Output the [X, Y] coordinate of the center of the cell containing the given text.  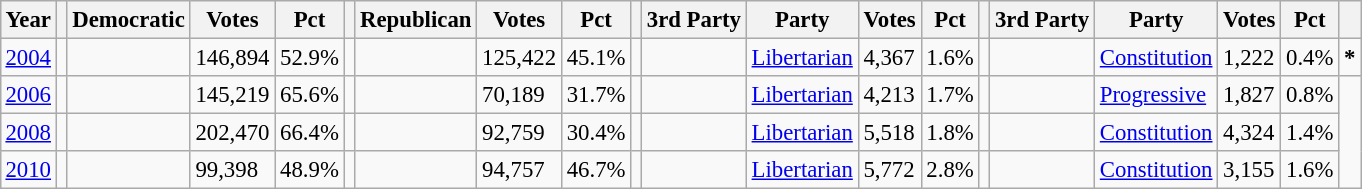
2004 [28, 57]
125,422 [520, 57]
4,324 [1250, 133]
52.9% [310, 57]
30.4% [596, 133]
99,398 [232, 170]
0.8% [1310, 95]
65.6% [310, 95]
1.7% [950, 95]
0.4% [1310, 57]
Republican [416, 20]
66.4% [310, 133]
2006 [28, 95]
2010 [28, 170]
1,222 [1250, 57]
5,772 [890, 170]
4,213 [890, 95]
1.4% [1310, 133]
48.9% [310, 170]
31.7% [596, 95]
Democratic [128, 20]
4,367 [890, 57]
3,155 [1250, 170]
92,759 [520, 133]
2.8% [950, 170]
202,470 [232, 133]
46.7% [596, 170]
Year [28, 20]
5,518 [890, 133]
146,894 [232, 57]
45.1% [596, 57]
1.8% [950, 133]
1,827 [1250, 95]
70,189 [520, 95]
* [1350, 57]
Progressive [1156, 95]
2008 [28, 133]
145,219 [232, 95]
94,757 [520, 170]
